Provide the [x, y] coordinate of the cell's center where the given text is located.  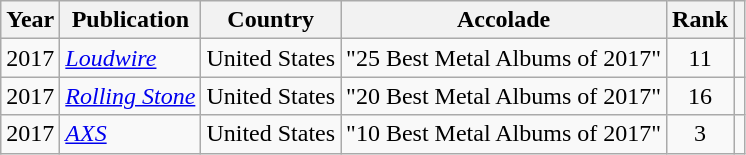
Year [30, 20]
"20 Best Metal Albums of 2017" [504, 96]
Rank [700, 20]
AXS [130, 134]
Loudwire [130, 58]
"10 Best Metal Albums of 2017" [504, 134]
Publication [130, 20]
Country [271, 20]
11 [700, 58]
16 [700, 96]
"25 Best Metal Albums of 2017" [504, 58]
Rolling Stone [130, 96]
Accolade [504, 20]
3 [700, 134]
